From the cell containing the given text, extract its center point as (X, Y) coordinate. 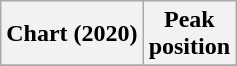
Chart (2020) (72, 34)
Peakposition (189, 34)
